Output the (X, Y) coordinate of the center of the cell containing the given text.  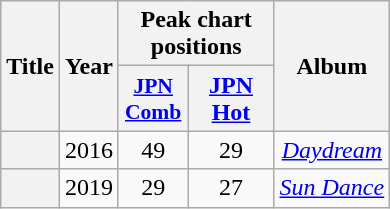
JPNComb (153, 98)
Peak chart positions (196, 34)
2019 (88, 188)
Title (30, 66)
JPNHot (231, 98)
Sun Dance (332, 188)
Daydream (332, 150)
27 (231, 188)
2016 (88, 150)
Album (332, 66)
49 (153, 150)
Year (88, 66)
